Pinpoint the cell where the given text exists, returning its [x, y] midpoint coordinate. 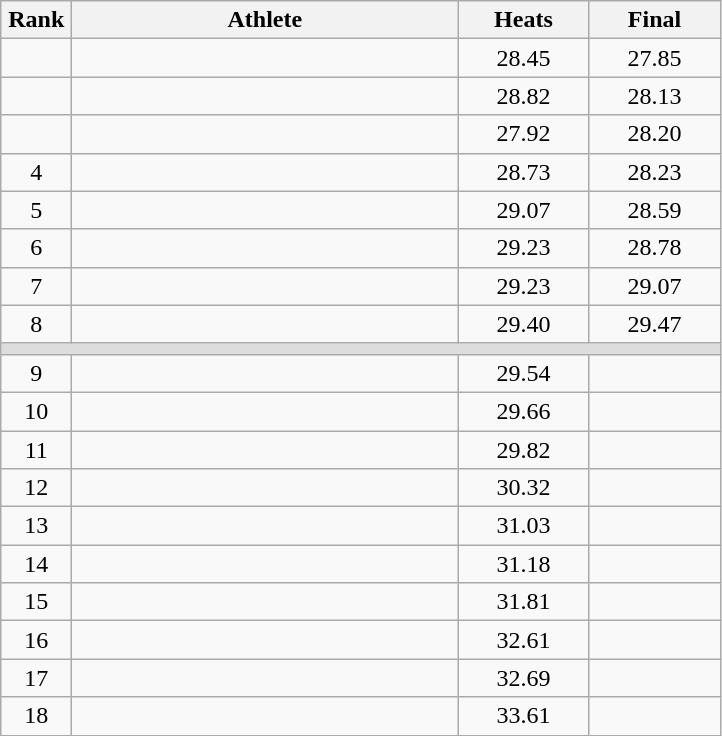
31.18 [524, 564]
29.47 [654, 324]
28.82 [524, 96]
15 [36, 602]
30.32 [524, 488]
Athlete [265, 20]
6 [36, 248]
28.20 [654, 134]
4 [36, 172]
9 [36, 373]
5 [36, 210]
Final [654, 20]
32.69 [524, 678]
11 [36, 449]
33.61 [524, 716]
28.78 [654, 248]
17 [36, 678]
28.23 [654, 172]
14 [36, 564]
8 [36, 324]
Rank [36, 20]
28.13 [654, 96]
29.54 [524, 373]
Heats [524, 20]
12 [36, 488]
18 [36, 716]
28.59 [654, 210]
29.40 [524, 324]
29.66 [524, 411]
27.92 [524, 134]
31.03 [524, 526]
29.82 [524, 449]
28.45 [524, 58]
10 [36, 411]
7 [36, 286]
13 [36, 526]
16 [36, 640]
28.73 [524, 172]
32.61 [524, 640]
27.85 [654, 58]
31.81 [524, 602]
